Pinpoint the cell where the given text exists, returning its (X, Y) midpoint coordinate. 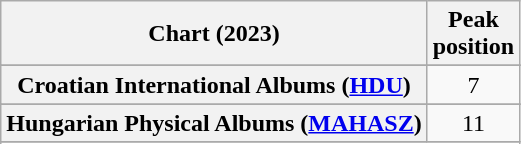
Hungarian Physical Albums (MAHASZ) (214, 123)
Chart (2023) (214, 34)
Peakposition (473, 34)
11 (473, 123)
7 (473, 85)
Croatian International Albums (HDU) (214, 85)
